Search for the cell housing the specified text and yield its [X, Y] center coordinate. 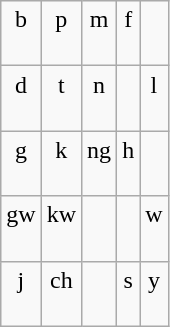
gw [21, 228]
g [21, 164]
d [21, 98]
l [154, 98]
n [100, 98]
p [61, 34]
b [21, 34]
m [100, 34]
h [128, 164]
k [61, 164]
w [154, 228]
f [128, 34]
y [154, 294]
kw [61, 228]
t [61, 98]
ch [61, 294]
ng [100, 164]
j [21, 294]
s [128, 294]
